Provide the (X, Y) coordinate of the cell's center where the given text is located.  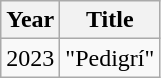
2023 (30, 58)
Title (110, 20)
"Pedigrí" (110, 58)
Year (30, 20)
